Identify which cell holds the provided text, then report its (x, y) central coordinate. 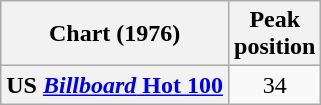
US Billboard Hot 100 (115, 85)
34 (275, 85)
Peakposition (275, 34)
Chart (1976) (115, 34)
